For the text-containing cell, return its midpoint in [x, y] coordinate format. 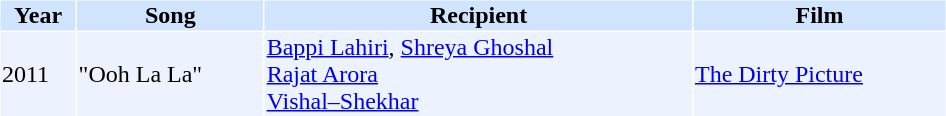
2011 [38, 74]
Film [819, 15]
Recipient [478, 15]
Song [170, 15]
Year [38, 15]
Bappi Lahiri, Shreya GhoshalRajat AroraVishal–Shekhar [478, 74]
The Dirty Picture [819, 74]
"Ooh La La" [170, 74]
